Provide the (x, y) coordinate of the cell's center where the given text is located.  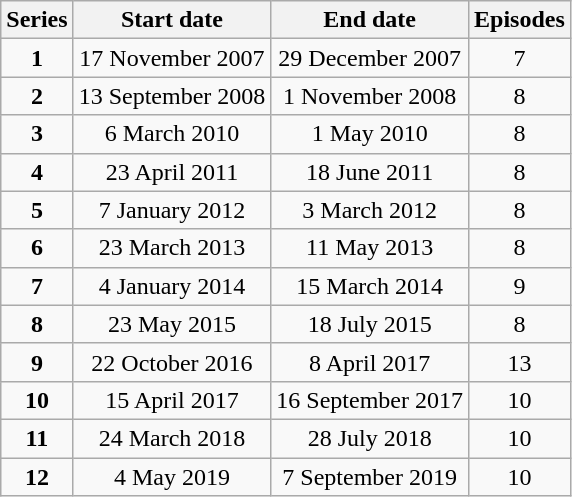
12 (37, 477)
4 May 2019 (172, 477)
17 November 2007 (172, 58)
18 July 2015 (370, 324)
23 May 2015 (172, 324)
4 (37, 172)
11 May 2013 (370, 248)
16 September 2017 (370, 400)
23 April 2011 (172, 172)
3 (37, 134)
3 March 2012 (370, 210)
1 May 2010 (370, 134)
4 January 2014 (172, 286)
7 September 2019 (370, 477)
5 (37, 210)
7 January 2012 (172, 210)
28 July 2018 (370, 438)
29 December 2007 (370, 58)
13 September 2008 (172, 96)
6 (37, 248)
22 October 2016 (172, 362)
23 March 2013 (172, 248)
1 (37, 58)
End date (370, 20)
11 (37, 438)
15 March 2014 (370, 286)
8 April 2017 (370, 362)
24 March 2018 (172, 438)
2 (37, 96)
6 March 2010 (172, 134)
15 April 2017 (172, 400)
Series (37, 20)
1 November 2008 (370, 96)
13 (520, 362)
Start date (172, 20)
18 June 2011 (370, 172)
Episodes (520, 20)
